Capture the cell that displays the provided text and extract its (x, y) central coordinate. 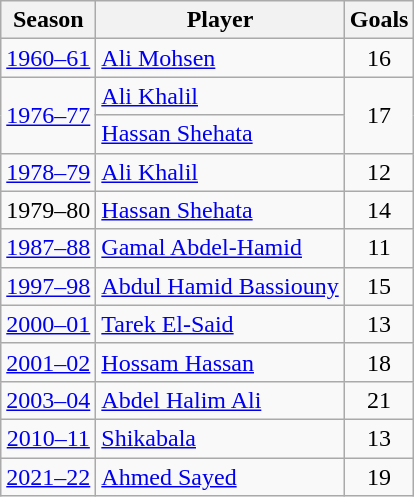
2001–02 (48, 362)
1997–98 (48, 286)
1979–80 (48, 210)
17 (379, 115)
18 (379, 362)
Abdul Hamid Bassiouny (220, 286)
Player (220, 20)
15 (379, 286)
16 (379, 58)
Goals (379, 20)
11 (379, 248)
Gamal Abdel-Hamid (220, 248)
1960–61 (48, 58)
2010–11 (48, 438)
1978–79 (48, 172)
2021–22 (48, 477)
Hossam Hassan (220, 362)
Tarek El-Said (220, 324)
21 (379, 400)
14 (379, 210)
Shikabala (220, 438)
2003–04 (48, 400)
2000–01 (48, 324)
Season (48, 20)
Abdel Halim Ali (220, 400)
Ahmed Sayed (220, 477)
1987–88 (48, 248)
12 (379, 172)
Ali Mohsen (220, 58)
19 (379, 477)
1976–77 (48, 115)
